Identify which cell holds the provided text, then report its (x, y) central coordinate. 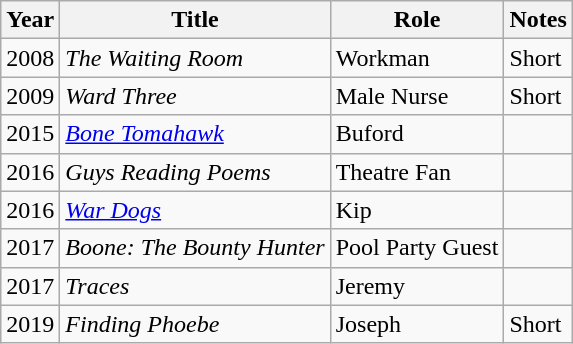
Theatre Fan (417, 172)
2008 (30, 58)
Joseph (417, 324)
Pool Party Guest (417, 248)
Guys Reading Poems (195, 172)
Finding Phoebe (195, 324)
2019 (30, 324)
The Waiting Room (195, 58)
Ward Three (195, 96)
Year (30, 20)
Notes (538, 20)
Bone Tomahawk (195, 134)
War Dogs (195, 210)
Buford (417, 134)
Title (195, 20)
Male Nurse (417, 96)
Jeremy (417, 286)
Kip (417, 210)
Boone: The Bounty Hunter (195, 248)
Traces (195, 286)
Workman (417, 58)
Role (417, 20)
2015 (30, 134)
2009 (30, 96)
